Pinpoint the cell where the given text exists, returning its [X, Y] midpoint coordinate. 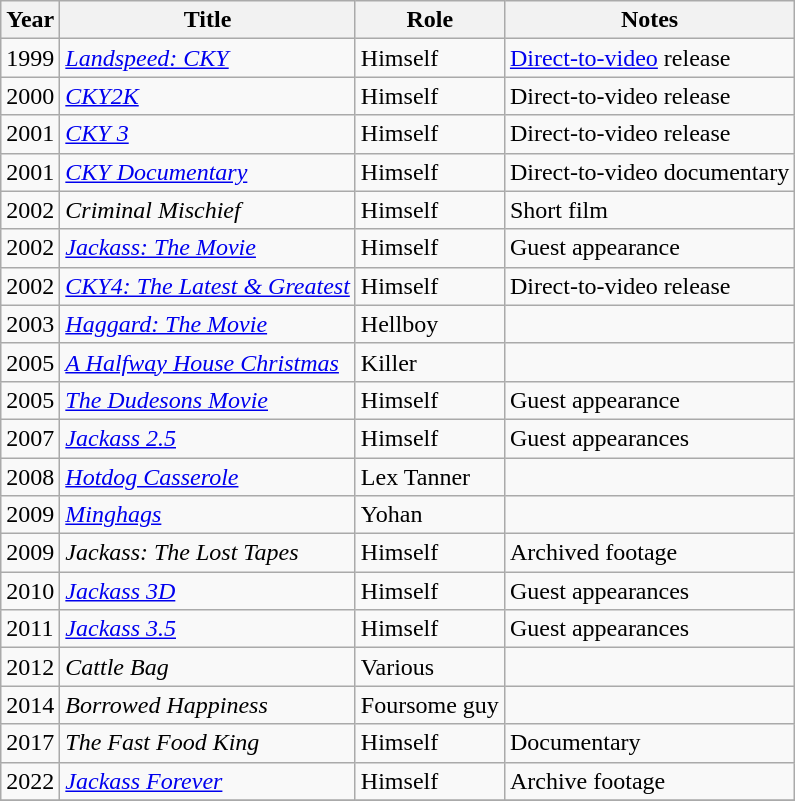
A Halfway House Christmas [208, 362]
Title [208, 20]
Jackass 3.5 [208, 629]
Foursome guy [430, 705]
2012 [30, 667]
1999 [30, 58]
2017 [30, 743]
Hellboy [430, 324]
Archived footage [649, 553]
Jackass Forever [208, 781]
2003 [30, 324]
2008 [30, 477]
Year [30, 20]
Jackass: The Movie [208, 248]
Criminal Mischief [208, 210]
Yohan [430, 515]
Notes [649, 20]
2007 [30, 438]
Killer [430, 362]
Role [430, 20]
CKY2K [208, 96]
Cattle Bag [208, 667]
Documentary [649, 743]
Landspeed: CKY [208, 58]
Short film [649, 210]
2011 [30, 629]
The Fast Food King [208, 743]
Lex Tanner [430, 477]
CKY 3 [208, 134]
Jackass 2.5 [208, 438]
2014 [30, 705]
2022 [30, 781]
Minghags [208, 515]
Borrowed Happiness [208, 705]
CKY4: The Latest & Greatest [208, 286]
CKY Documentary [208, 172]
Various [430, 667]
Jackass: The Lost Tapes [208, 553]
Haggard: The Movie [208, 324]
Direct-to-video documentary [649, 172]
Archive footage [649, 781]
The Dudesons Movie [208, 400]
2000 [30, 96]
Hotdog Casserole [208, 477]
Jackass 3D [208, 591]
2010 [30, 591]
